Return the (X, Y) coordinate for the center point of the cell that contains the specified text.  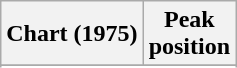
Chart (1975) (72, 34)
Peakposition (189, 34)
